Provide the [X, Y] coordinate of the cell's center where the given text is located.  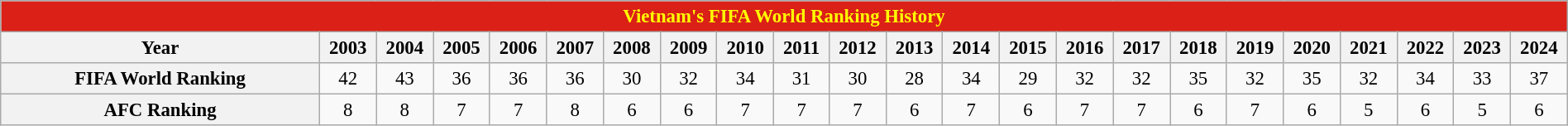
2017 [1141, 48]
2020 [1312, 48]
2006 [518, 48]
2014 [971, 48]
2013 [915, 48]
2005 [461, 48]
33 [1482, 79]
2024 [1538, 48]
2015 [1029, 48]
42 [347, 79]
2022 [1426, 48]
2016 [1085, 48]
31 [802, 79]
2011 [802, 48]
28 [915, 79]
2008 [632, 48]
43 [405, 79]
29 [1029, 79]
Vietnam's FIFA World Ranking History [784, 17]
2012 [858, 48]
2010 [746, 48]
2009 [688, 48]
2007 [576, 48]
2019 [1255, 48]
2003 [347, 48]
2004 [405, 48]
Year [160, 48]
2023 [1482, 48]
AFC Ranking [160, 110]
2021 [1368, 48]
37 [1538, 79]
2018 [1199, 48]
FIFA World Ranking [160, 79]
